Extract the (X, Y) coordinate from the center of the cell holding the provided text.  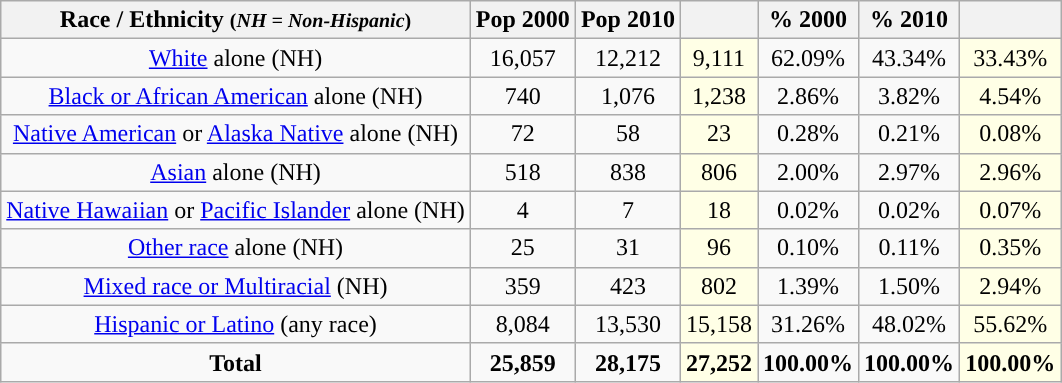
0.08% (1010, 134)
1,076 (628, 96)
13,530 (628, 324)
Hispanic or Latino (any race) (236, 324)
12,212 (628, 58)
7 (628, 210)
1.50% (910, 286)
Native American or Alaska Native alone (NH) (236, 134)
Native Hawaiian or Pacific Islander alone (NH) (236, 210)
740 (522, 96)
Mixed race or Multiracial (NH) (236, 286)
3.82% (910, 96)
White alone (NH) (236, 58)
Pop 2000 (522, 20)
802 (718, 286)
18 (718, 210)
2.94% (1010, 286)
0.21% (910, 134)
1.39% (808, 286)
1,238 (718, 96)
15,158 (718, 324)
33.43% (1010, 58)
25,859 (522, 362)
4.54% (1010, 96)
Asian alone (NH) (236, 172)
423 (628, 286)
28,175 (628, 362)
2.96% (1010, 172)
16,057 (522, 58)
31 (628, 248)
0.10% (808, 248)
96 (718, 248)
62.09% (808, 58)
43.34% (910, 58)
Black or African American alone (NH) (236, 96)
72 (522, 134)
9,111 (718, 58)
806 (718, 172)
0.35% (1010, 248)
2.97% (910, 172)
0.28% (808, 134)
25 (522, 248)
58 (628, 134)
Race / Ethnicity (NH = Non-Hispanic) (236, 20)
% 2010 (910, 20)
27,252 (718, 362)
8,084 (522, 324)
31.26% (808, 324)
% 2000 (808, 20)
359 (522, 286)
2.00% (808, 172)
Other race alone (NH) (236, 248)
23 (718, 134)
838 (628, 172)
55.62% (1010, 324)
0.07% (1010, 210)
2.86% (808, 96)
48.02% (910, 324)
518 (522, 172)
Total (236, 362)
4 (522, 210)
Pop 2010 (628, 20)
0.11% (910, 248)
